Output the (x, y) coordinate of the center of the cell containing the given text.  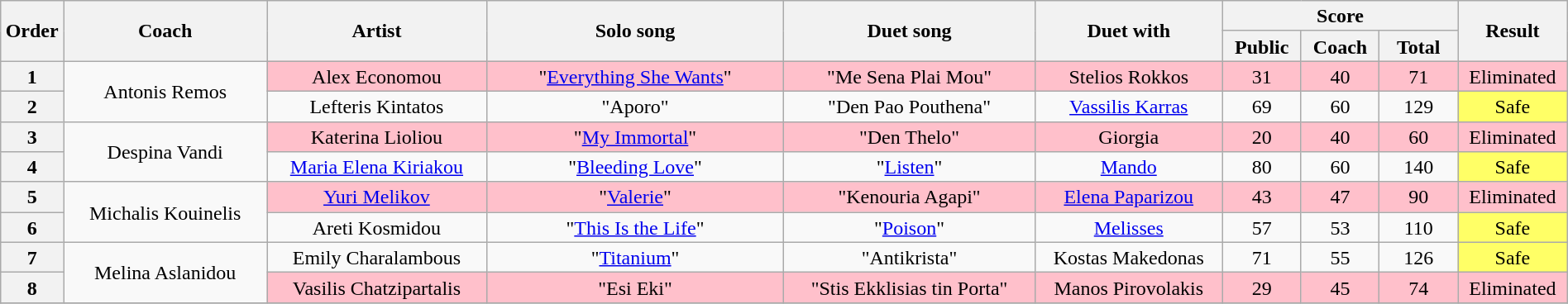
"Stis Ekklisias tin Porta" (910, 287)
"Kenouria Agapi" (910, 197)
Vasilis Chatzipartalis (377, 287)
Maria Elena Kiriakou (377, 167)
2 (32, 106)
Lefteris Kintatos (377, 106)
110 (1419, 228)
"Titanium" (635, 258)
"Esi Eki" (635, 287)
6 (32, 228)
80 (1262, 167)
"My Immortal" (635, 137)
Emily Charalambous (377, 258)
5 (32, 197)
7 (32, 258)
Artist (377, 31)
"Bleeding Love" (635, 167)
Melisses (1128, 228)
"Valerie" (635, 197)
140 (1419, 167)
43 (1262, 197)
Score (1340, 17)
1 (32, 76)
Stelios Rokkos (1128, 76)
Kostas Makedonas (1128, 258)
"Me Sena Plai Mou" (910, 76)
29 (1262, 287)
"Poison" (910, 228)
"This Is the Life" (635, 228)
126 (1419, 258)
57 (1262, 228)
3 (32, 137)
129 (1419, 106)
Solo song (635, 31)
69 (1262, 106)
Duet song (910, 31)
Katerina Lioliou (377, 137)
"Antikrista" (910, 258)
4 (32, 167)
"Listen" (910, 167)
"Everything She Wants" (635, 76)
"Den Thelo" (910, 137)
Elena Paparizou (1128, 197)
Yuri Melikov (377, 197)
"Den Pao Pouthena" (910, 106)
8 (32, 287)
Order (32, 31)
Public (1262, 46)
Areti Kosmidou (377, 228)
Michalis Kouinelis (165, 211)
Manos Pirovolakis (1128, 287)
Total (1419, 46)
47 (1340, 197)
31 (1262, 76)
Duet with (1128, 31)
Antonis Remos (165, 91)
Vassilis Karras (1128, 106)
74 (1419, 287)
Mando (1128, 167)
Melina Aslanidou (165, 273)
Despina Vandi (165, 152)
55 (1340, 258)
Alex Economou (377, 76)
90 (1419, 197)
"Aporo" (635, 106)
Result (1513, 31)
Giorgia (1128, 137)
53 (1340, 228)
20 (1262, 137)
45 (1340, 287)
